Search for the cell housing the specified text and yield its [x, y] center coordinate. 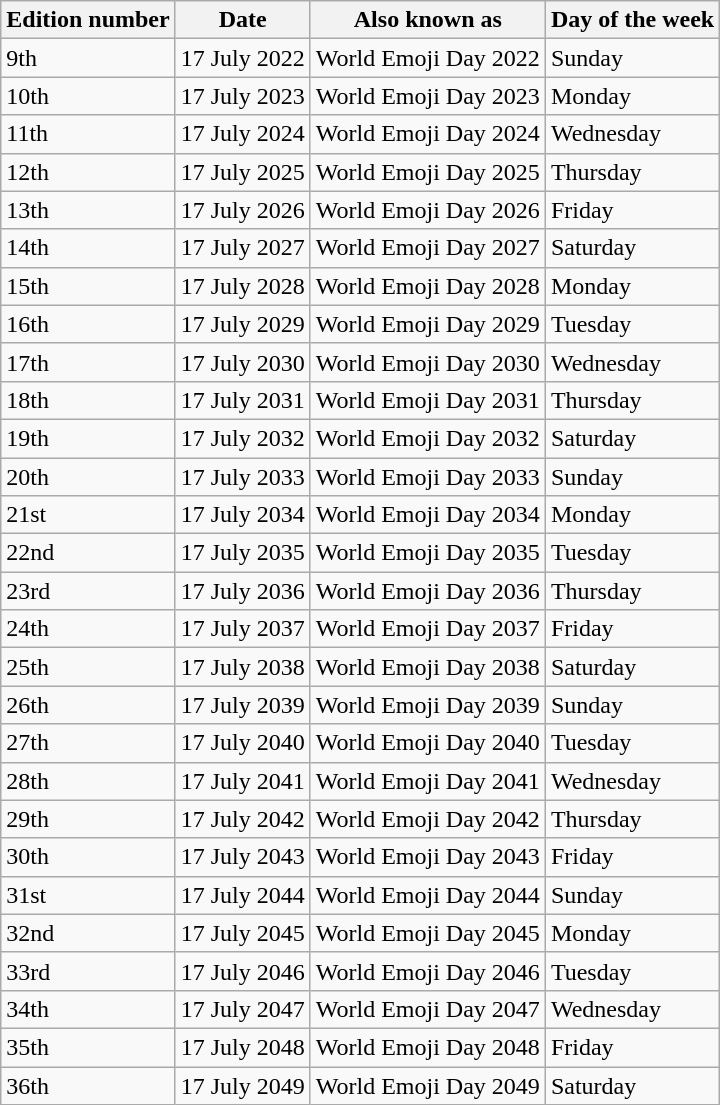
17 July 2033 [242, 477]
World Emoji Day 2033 [428, 477]
World Emoji Day 2030 [428, 362]
World Emoji Day 2041 [428, 781]
17 July 2036 [242, 591]
18th [88, 400]
17 July 2044 [242, 895]
17 July 2038 [242, 667]
20th [88, 477]
World Emoji Day 2035 [428, 553]
25th [88, 667]
17 July 2042 [242, 819]
World Emoji Day 2029 [428, 324]
12th [88, 172]
World Emoji Day 2037 [428, 629]
World Emoji Day 2040 [428, 743]
17 July 2026 [242, 210]
10th [88, 96]
17 July 2022 [242, 58]
35th [88, 1047]
17th [88, 362]
World Emoji Day 2032 [428, 438]
World Emoji Day 2031 [428, 400]
Day of the week [632, 20]
17 July 2025 [242, 172]
9th [88, 58]
17 July 2024 [242, 134]
13th [88, 210]
World Emoji Day 2042 [428, 819]
32nd [88, 933]
17 July 2040 [242, 743]
World Emoji Day 2028 [428, 286]
31st [88, 895]
Edition number [88, 20]
17 July 2030 [242, 362]
17 July 2027 [242, 248]
World Emoji Day 2048 [428, 1047]
World Emoji Day 2027 [428, 248]
Also known as [428, 20]
17 July 2049 [242, 1085]
23rd [88, 591]
World Emoji Day 2036 [428, 591]
17 July 2032 [242, 438]
29th [88, 819]
15th [88, 286]
17 July 2047 [242, 1009]
34th [88, 1009]
17 July 2048 [242, 1047]
33rd [88, 971]
17 July 2045 [242, 933]
World Emoji Day 2038 [428, 667]
26th [88, 705]
11th [88, 134]
World Emoji Day 2045 [428, 933]
14th [88, 248]
17 July 2037 [242, 629]
World Emoji Day 2023 [428, 96]
17 July 2029 [242, 324]
27th [88, 743]
21st [88, 515]
World Emoji Day 2044 [428, 895]
28th [88, 781]
17 July 2034 [242, 515]
World Emoji Day 2022 [428, 58]
World Emoji Day 2034 [428, 515]
Date [242, 20]
World Emoji Day 2024 [428, 134]
World Emoji Day 2049 [428, 1085]
World Emoji Day 2026 [428, 210]
17 July 2035 [242, 553]
17 July 2046 [242, 971]
17 July 2041 [242, 781]
World Emoji Day 2043 [428, 857]
World Emoji Day 2047 [428, 1009]
24th [88, 629]
World Emoji Day 2039 [428, 705]
World Emoji Day 2046 [428, 971]
17 July 2031 [242, 400]
16th [88, 324]
17 July 2039 [242, 705]
19th [88, 438]
17 July 2043 [242, 857]
22nd [88, 553]
30th [88, 857]
17 July 2028 [242, 286]
World Emoji Day 2025 [428, 172]
36th [88, 1085]
17 July 2023 [242, 96]
